Search for the cell housing the specified text and yield its [X, Y] center coordinate. 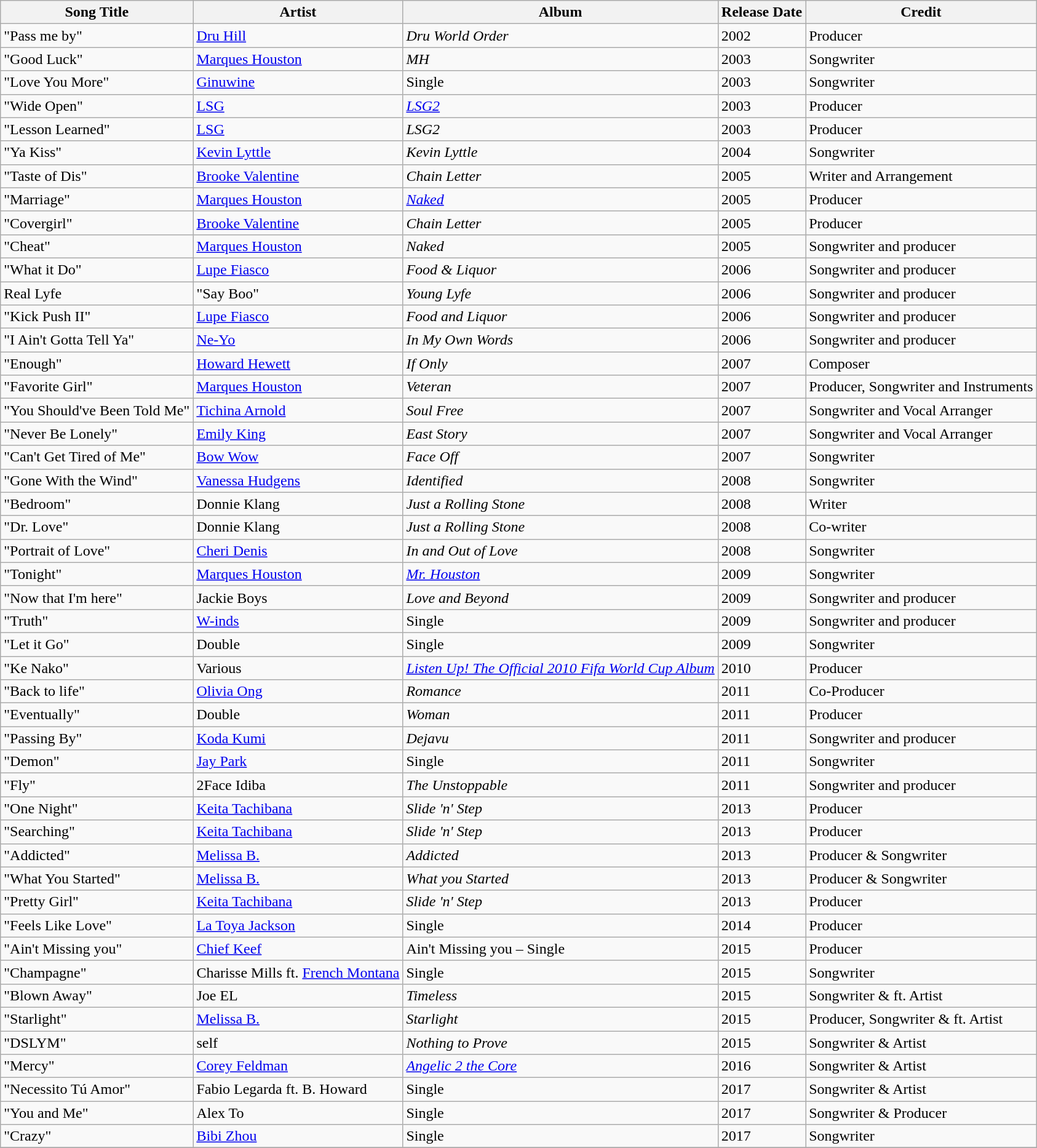
Dru Hill [298, 36]
"Kick Push II" [97, 317]
"Wide Open" [97, 106]
"You Should've Been Told Me" [97, 410]
"Truth" [97, 621]
Veteran [560, 387]
"One Night" [97, 808]
"Can't Get Tired of Me" [97, 457]
"Ain't Missing you" [97, 949]
Ain't Missing you – Single [560, 949]
"Eventually" [97, 715]
"Necessito Tú Amor" [97, 1090]
"Ke Nako" [97, 668]
Nothing to Prove [560, 1043]
"Good Luck" [97, 59]
La Toya Jackson [298, 925]
"Feels Like Love" [97, 925]
Love and Beyond [560, 597]
East Story [560, 434]
"Portrait of Love" [97, 551]
Jay Park [298, 762]
Joe EL [298, 995]
"Ya Kiss" [97, 153]
Mr. Houston [560, 574]
Dru World Order [560, 36]
"What You Started" [97, 879]
Food and Liquor [560, 317]
Food & Liquor [560, 269]
MH [560, 59]
Writer [921, 504]
Cheri Denis [298, 551]
"Favorite Girl" [97, 387]
"Marriage" [97, 199]
Addicted [560, 855]
Face Off [560, 457]
Young Lyfe [560, 293]
"Love You More" [97, 82]
Olivia Ong [298, 692]
Jackie Boys [298, 597]
Producer, Songwriter & ft. Artist [921, 1019]
Songwriter & ft. Artist [921, 995]
Ginuwine [298, 82]
Bow Wow [298, 457]
Emily King [298, 434]
Tichina Arnold [298, 410]
2016 [761, 1066]
The Unstoppable [560, 785]
Howard Hewett [298, 364]
2Face Idiba [298, 785]
Soul Free [560, 410]
Album [560, 12]
"Taste of Dis" [97, 176]
Artist [298, 12]
Various [298, 668]
Credit [921, 12]
Co-Producer [921, 692]
"Say Boo" [298, 293]
"You and Me" [97, 1113]
"Dr. Love" [97, 527]
Listen Up! The Official 2010 Fifa World Cup Album [560, 668]
Fabio Legarda ft. B. Howard [298, 1090]
Angelic 2 the Core [560, 1066]
Alex To [298, 1113]
Chief Keef [298, 949]
"Enough" [97, 364]
"Back to life" [97, 692]
"Passing By" [97, 738]
What you Started [560, 879]
Bibi Zhou [298, 1136]
"Cheat" [97, 246]
Timeless [560, 995]
Release Date [761, 12]
Romance [560, 692]
"Lesson Learned" [97, 129]
"Let it Go" [97, 644]
"Pass me by" [97, 36]
"Tonight" [97, 574]
"Now that I'm here" [97, 597]
"Pretty Girl" [97, 902]
Charisse Mills ft. French Montana [298, 972]
"Crazy" [97, 1136]
"Fly" [97, 785]
In and Out of Love [560, 551]
"Bedroom" [97, 504]
Writer and Arrangement [921, 176]
2014 [761, 925]
Identified [560, 480]
Songwriter & Producer [921, 1113]
2010 [761, 668]
Ne-Yo [298, 340]
Producer, Songwriter and Instruments [921, 387]
Co-writer [921, 527]
self [298, 1043]
Corey Feldman [298, 1066]
"I Ain't Gotta Tell Ya" [97, 340]
"DSLYM" [97, 1043]
Vanessa Hudgens [298, 480]
"Mercy" [97, 1066]
"Starlight" [97, 1019]
"Searching" [97, 832]
"Champagne" [97, 972]
W-inds [298, 621]
Koda Kumi [298, 738]
"Demon" [97, 762]
"Addicted" [97, 855]
"Blown Away" [97, 995]
Dejavu [560, 738]
2004 [761, 153]
In My Own Words [560, 340]
"What it Do" [97, 269]
Song Title [97, 12]
Composer [921, 364]
"Never Be Lonely" [97, 434]
Real Lyfe [97, 293]
"Covergirl" [97, 223]
Woman [560, 715]
If Only [560, 364]
2002 [761, 36]
Starlight [560, 1019]
"Gone With the Wind" [97, 480]
